Identify which cell holds the provided text, then report its (X, Y) central coordinate. 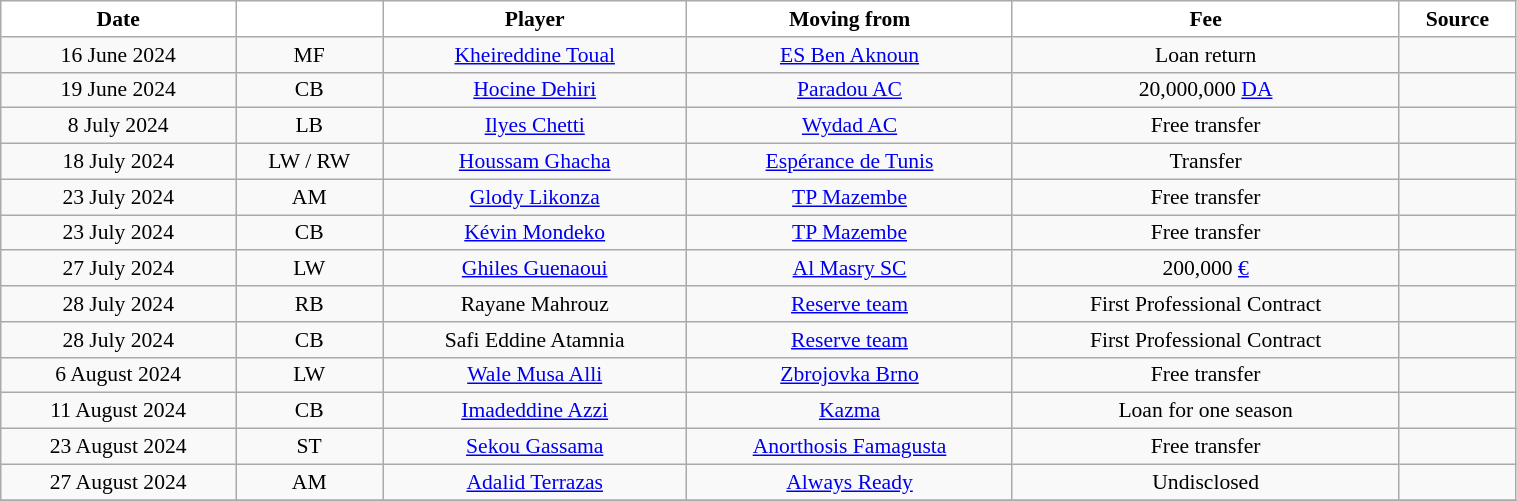
16 June 2024 (118, 55)
23 August 2024 (118, 447)
Glody Likonza (535, 197)
Kazma (850, 411)
19 June 2024 (118, 90)
Wale Musa Alli (535, 375)
Undisclosed (1205, 482)
Safi Eddine Atamnia (535, 340)
200,000 € (1205, 269)
Fee (1205, 19)
Anorthosis Famagusta (850, 447)
Source (1458, 19)
Player (535, 19)
Date (118, 19)
27 July 2024 (118, 269)
27 August 2024 (118, 482)
LW / RW (310, 162)
Transfer (1205, 162)
Kheireddine Toual (535, 55)
Moving from (850, 19)
Zbrojovka Brno (850, 375)
Always Ready (850, 482)
20,000,000 DA (1205, 90)
RB (310, 304)
Hocine Dehiri (535, 90)
MF (310, 55)
Sekou Gassama (535, 447)
Adalid Terrazas (535, 482)
Loan for one season (1205, 411)
Wydad AC (850, 126)
11 August 2024 (118, 411)
ST (310, 447)
6 August 2024 (118, 375)
8 July 2024 (118, 126)
Loan return (1205, 55)
Al Masry SC (850, 269)
18 July 2024 (118, 162)
Espérance de Tunis (850, 162)
Imadeddine Azzi (535, 411)
Rayane Mahrouz (535, 304)
Paradou AC (850, 90)
Ghiles Guenaoui (535, 269)
LB (310, 126)
ES Ben Aknoun (850, 55)
Houssam Ghacha (535, 162)
Kévin Mondeko (535, 233)
Ilyes Chetti (535, 126)
